Find where the given text appears and provide that cell's center as (X, Y) coordinate. 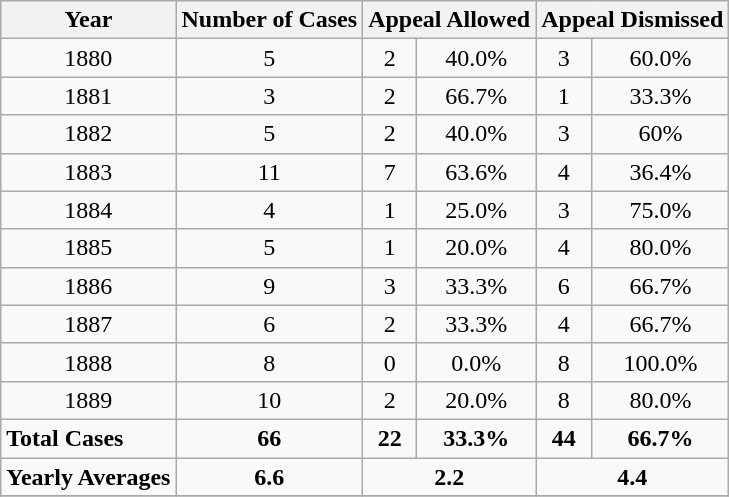
60% (660, 134)
1886 (88, 286)
Yearly Averages (88, 477)
Total Cases (88, 438)
25.0% (476, 210)
10 (270, 400)
Appeal Dismissed (632, 20)
1887 (88, 324)
1880 (88, 58)
1881 (88, 96)
Appeal Allowed (450, 20)
1888 (88, 362)
7 (390, 172)
4.4 (632, 477)
1883 (88, 172)
36.4% (660, 172)
22 (390, 438)
75.0% (660, 210)
63.6% (476, 172)
9 (270, 286)
6.6 (270, 477)
0 (390, 362)
0.0% (476, 362)
1884 (88, 210)
1882 (88, 134)
Number of Cases (270, 20)
44 (564, 438)
2.2 (450, 477)
1885 (88, 248)
60.0% (660, 58)
100.0% (660, 362)
66 (270, 438)
Year (88, 20)
1889 (88, 400)
11 (270, 172)
